Return the [X, Y] coordinate for the center point of the cell that contains the specified text.  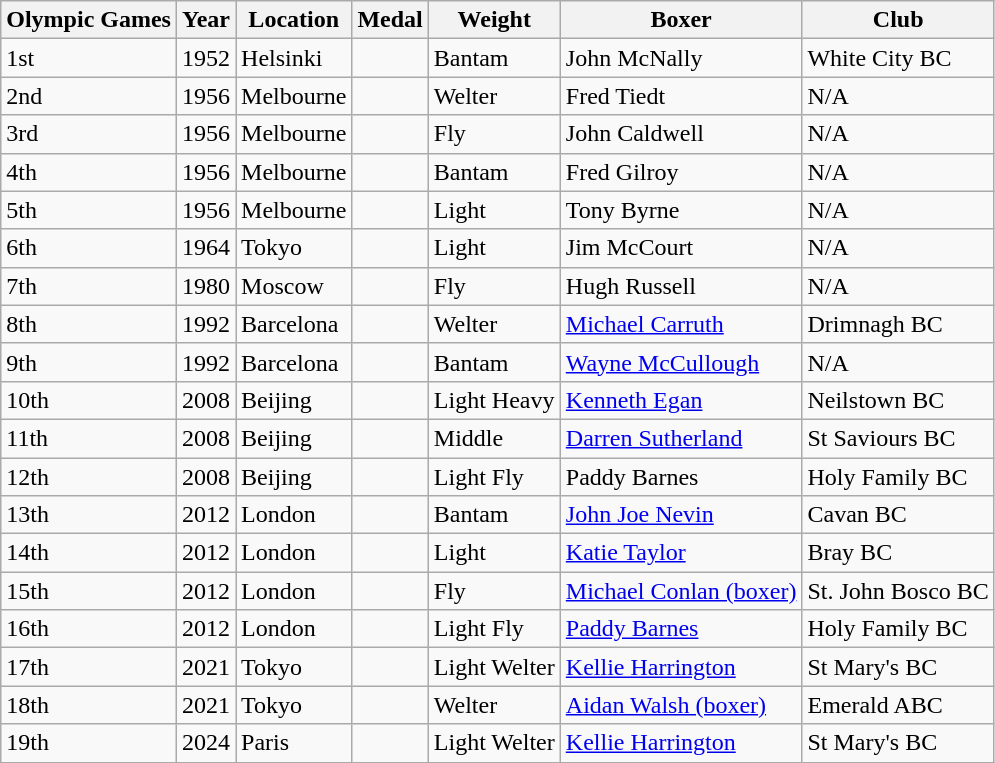
7th [89, 286]
St. John Bosco BC [898, 591]
1980 [206, 286]
Katie Taylor [681, 553]
Jim McCourt [681, 248]
John McNally [681, 58]
White City BC [898, 58]
Fred Gilroy [681, 172]
5th [89, 210]
Year [206, 20]
9th [89, 362]
2024 [206, 743]
14th [89, 553]
Bray BC [898, 553]
Cavan BC [898, 515]
Olympic Games [89, 20]
Kenneth Egan [681, 400]
St Saviours BC [898, 438]
2nd [89, 96]
Helsinki [294, 58]
Michael Conlan (boxer) [681, 591]
Michael Carruth [681, 324]
Drimnagh BC [898, 324]
Middle [494, 438]
8th [89, 324]
John Joe Nevin [681, 515]
3rd [89, 134]
Boxer [681, 20]
Location [294, 20]
6th [89, 248]
Weight [494, 20]
1952 [206, 58]
Aidan Walsh (boxer) [681, 705]
Paris [294, 743]
Medal [390, 20]
John Caldwell [681, 134]
Hugh Russell [681, 286]
Emerald ABC [898, 705]
Wayne McCullough [681, 362]
4th [89, 172]
Neilstown BC [898, 400]
15th [89, 591]
18th [89, 705]
Fred Tiedt [681, 96]
12th [89, 477]
Tony Byrne [681, 210]
17th [89, 667]
Darren Sutherland [681, 438]
13th [89, 515]
Club [898, 20]
Light Heavy [494, 400]
1st [89, 58]
11th [89, 438]
16th [89, 629]
Moscow [294, 286]
10th [89, 400]
19th [89, 743]
1964 [206, 248]
